Locate the cell with the specified text and output its [x, y] center coordinate. 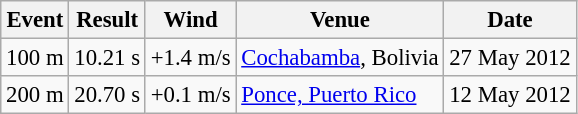
+0.1 m/s [190, 95]
Result [107, 20]
10.21 s [107, 58]
+1.4 m/s [190, 58]
Wind [190, 20]
20.70 s [107, 95]
100 m [35, 58]
Venue [340, 20]
200 m [35, 95]
Date [510, 20]
Cochabamba, Bolivia [340, 58]
Event [35, 20]
Ponce, Puerto Rico [340, 95]
27 May 2012 [510, 58]
12 May 2012 [510, 95]
